For the text-containing cell, return its midpoint in [X, Y] coordinate format. 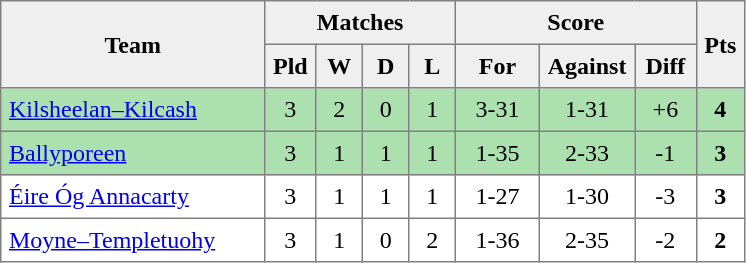
D [385, 66]
Moyne–Templetuohy [133, 240]
1-31 [586, 110]
2-33 [586, 153]
Matches [360, 23]
+6 [666, 110]
W [339, 66]
-1 [666, 153]
Pld [290, 66]
Team [133, 44]
L [432, 66]
3-31 [497, 110]
2-35 [586, 240]
1-36 [497, 240]
1-30 [586, 197]
1-35 [497, 153]
Pts [720, 44]
Kilsheelan–Kilcash [133, 110]
Score [576, 23]
-3 [666, 197]
Against [586, 66]
-2 [666, 240]
4 [720, 110]
Éire Óg Annacarty [133, 197]
Diff [666, 66]
1-27 [497, 197]
For [497, 66]
Ballyporeen [133, 153]
